Pinpoint the cell where the given text exists, returning its (x, y) midpoint coordinate. 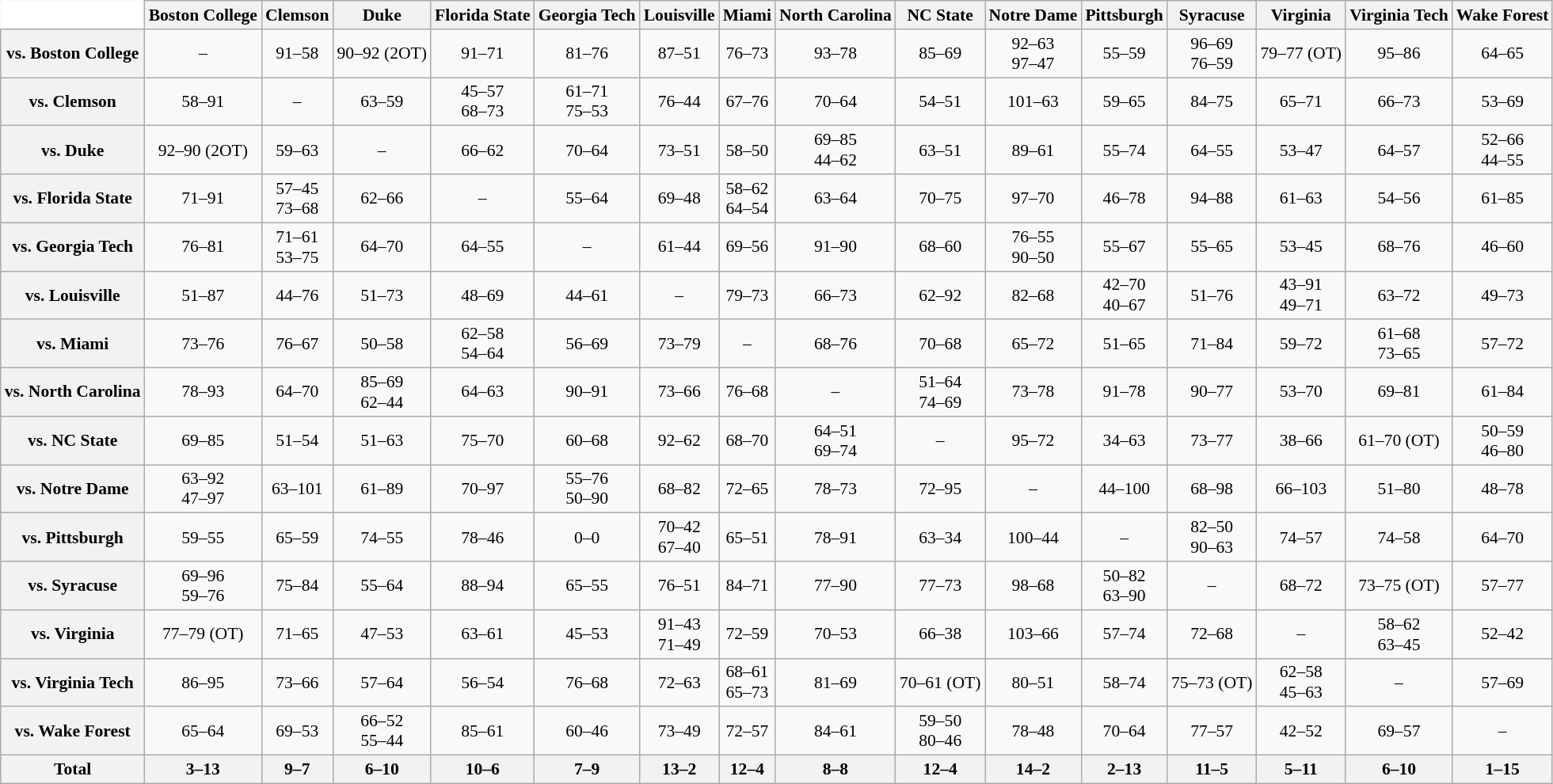
65–64 (203, 732)
73–79 (679, 344)
64–65 (1503, 54)
71–91 (203, 198)
50–8263–90 (1124, 586)
82–68 (1033, 295)
44–61 (588, 295)
51–54 (297, 440)
42–52 (1300, 732)
76–51 (679, 586)
73–51 (679, 150)
73–78 (1033, 393)
45–5768–73 (483, 101)
61–6873–65 (1399, 344)
72–95 (941, 489)
74–55 (382, 537)
59–5080–46 (941, 732)
Florida State (483, 15)
63–34 (941, 537)
70–4267–40 (679, 537)
61–63 (1300, 198)
95–72 (1033, 440)
58–91 (203, 101)
78–93 (203, 393)
7–9 (588, 770)
85–69 (941, 54)
59–72 (1300, 344)
70–61 (OT) (941, 683)
72–68 (1212, 634)
76–81 (203, 247)
69–9659–76 (203, 586)
10–6 (483, 770)
51–6474–69 (941, 393)
68–82 (679, 489)
91–4371–49 (679, 634)
87–51 (679, 54)
54–56 (1399, 198)
63–59 (382, 101)
Syracuse (1212, 15)
80–51 (1033, 683)
69–48 (679, 198)
vs. Wake Forest (73, 732)
48–69 (483, 295)
56–69 (588, 344)
vs. Clemson (73, 101)
11–5 (1212, 770)
60–68 (588, 440)
69–56 (748, 247)
0–0 (588, 537)
73–49 (679, 732)
78–91 (835, 537)
91–78 (1124, 393)
72–63 (679, 683)
74–57 (1300, 537)
1–15 (1503, 770)
75–84 (297, 586)
84–71 (748, 586)
53–70 (1300, 393)
9–7 (297, 770)
97–70 (1033, 198)
82–5090–63 (1212, 537)
69–8544–62 (835, 150)
50–58 (382, 344)
70–68 (941, 344)
48–78 (1503, 489)
69–57 (1399, 732)
91–71 (483, 54)
95–86 (1399, 54)
71–84 (1212, 344)
8–8 (835, 770)
Pittsburgh (1124, 15)
65–71 (1300, 101)
74–58 (1399, 537)
Duke (382, 15)
North Carolina (835, 15)
64–63 (483, 393)
45–53 (588, 634)
63–9247–97 (203, 489)
78–73 (835, 489)
61–44 (679, 247)
61–7175–53 (588, 101)
51–63 (382, 440)
Wake Forest (1503, 15)
77–90 (835, 586)
Georgia Tech (588, 15)
63–61 (483, 634)
vs. Virginia Tech (73, 683)
70–75 (941, 198)
Louisville (679, 15)
vs. Georgia Tech (73, 247)
78–48 (1033, 732)
90–77 (1212, 393)
69–81 (1399, 393)
51–87 (203, 295)
60–46 (588, 732)
94–88 (1212, 198)
70–53 (835, 634)
54–51 (941, 101)
96–6976–59 (1212, 54)
57–77 (1503, 586)
65–51 (748, 537)
84–61 (835, 732)
Total (73, 770)
64–57 (1399, 150)
57–69 (1503, 683)
58–50 (748, 150)
52–42 (1503, 634)
81–69 (835, 683)
Notre Dame (1033, 15)
vs. Louisville (73, 295)
46–78 (1124, 198)
73–77 (1212, 440)
69–53 (297, 732)
61–84 (1503, 393)
61–85 (1503, 198)
77–57 (1212, 732)
66–62 (483, 150)
90–92 (2OT) (382, 54)
89–61 (1033, 150)
88–94 (483, 586)
66–103 (1300, 489)
64–5169–74 (835, 440)
93–78 (835, 54)
71–6153–75 (297, 247)
51–65 (1124, 344)
57–72 (1503, 344)
81–76 (588, 54)
Virginia Tech (1399, 15)
Boston College (203, 15)
58–6264–54 (748, 198)
66–38 (941, 634)
85–61 (483, 732)
5–11 (1300, 770)
44–100 (1124, 489)
vs. Syracuse (73, 586)
51–80 (1399, 489)
68–70 (748, 440)
2–13 (1124, 770)
76–44 (679, 101)
Virginia (1300, 15)
63–51 (941, 150)
47–53 (382, 634)
57–4573–68 (297, 198)
53–69 (1503, 101)
76–5590–50 (1033, 247)
vs. North Carolina (73, 393)
98–68 (1033, 586)
vs. Duke (73, 150)
Clemson (297, 15)
3–13 (203, 770)
42–7040–67 (1124, 295)
76–67 (297, 344)
73–75 (OT) (1399, 586)
84–75 (1212, 101)
100–44 (1033, 537)
55–74 (1124, 150)
68–72 (1300, 586)
vs. Boston College (73, 54)
59–55 (203, 537)
63–72 (1399, 295)
67–76 (748, 101)
49–73 (1503, 295)
72–65 (748, 489)
66–5255–44 (382, 732)
69–85 (203, 440)
76–73 (748, 54)
56–54 (483, 683)
52–6644–55 (1503, 150)
vs. NC State (73, 440)
70–97 (483, 489)
Miami (748, 15)
55–7650–90 (588, 489)
55–65 (1212, 247)
44–76 (297, 295)
75–70 (483, 440)
73–76 (203, 344)
58–74 (1124, 683)
65–55 (588, 586)
38–66 (1300, 440)
34–63 (1124, 440)
65–59 (297, 537)
86–95 (203, 683)
51–76 (1212, 295)
13–2 (679, 770)
53–45 (1300, 247)
72–59 (748, 634)
53–47 (1300, 150)
58–6263–45 (1399, 634)
NC State (941, 15)
vs. Florida State (73, 198)
72–57 (748, 732)
vs. Miami (73, 344)
50–5946–80 (1503, 440)
55–67 (1124, 247)
68–98 (1212, 489)
61–70 (OT) (1399, 440)
14–2 (1033, 770)
68–6165–73 (748, 683)
79–77 (OT) (1300, 54)
90–91 (588, 393)
71–65 (297, 634)
91–90 (835, 247)
103–66 (1033, 634)
43–9149–71 (1300, 295)
77–79 (OT) (203, 634)
62–5854–64 (483, 344)
92–90 (2OT) (203, 150)
78–46 (483, 537)
57–74 (1124, 634)
46–60 (1503, 247)
75–73 (OT) (1212, 683)
62–92 (941, 295)
65–72 (1033, 344)
63–101 (297, 489)
51–73 (382, 295)
85–6962–44 (382, 393)
91–58 (297, 54)
vs. Pittsburgh (73, 537)
79–73 (748, 295)
57–64 (382, 683)
68–60 (941, 247)
63–64 (835, 198)
59–63 (297, 150)
vs. Notre Dame (73, 489)
59–65 (1124, 101)
77–73 (941, 586)
92–6397–47 (1033, 54)
55–59 (1124, 54)
61–89 (382, 489)
62–5845–63 (1300, 683)
101–63 (1033, 101)
62–66 (382, 198)
92–62 (679, 440)
vs. Virginia (73, 634)
